Determine the (X, Y) coordinate at the center of the cell enclosing the given text.  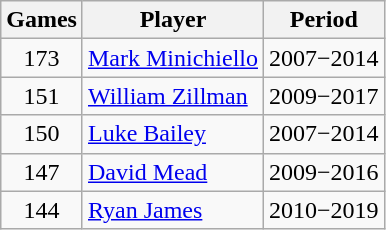
Period (324, 20)
2009−2016 (324, 172)
151 (42, 96)
David Mead (172, 172)
173 (42, 58)
2010−2019 (324, 210)
144 (42, 210)
Mark Minichiello (172, 58)
2009−2017 (324, 96)
William Zillman (172, 96)
147 (42, 172)
150 (42, 134)
Luke Bailey (172, 134)
Player (172, 20)
Ryan James (172, 210)
Games (42, 20)
